Find where the given text appears and provide that cell's center as [X, Y] coordinate. 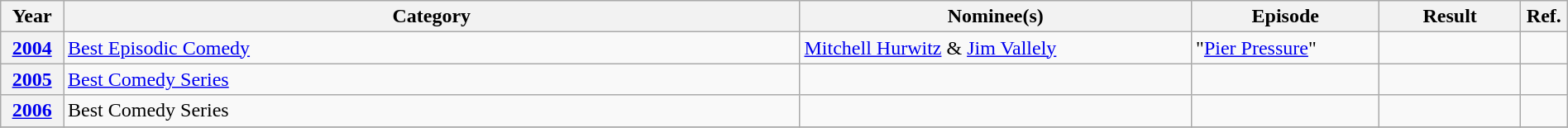
Result [1450, 17]
Nominee(s) [996, 17]
"Pier Pressure" [1285, 48]
2004 [32, 48]
Episode [1285, 17]
Year [32, 17]
2005 [32, 79]
Category [432, 17]
2006 [32, 111]
Best Episodic Comedy [432, 48]
Mitchell Hurwitz & Jim Vallely [996, 48]
Ref. [1543, 17]
